Extract the (X, Y) coordinate from the center of the cell holding the provided text.  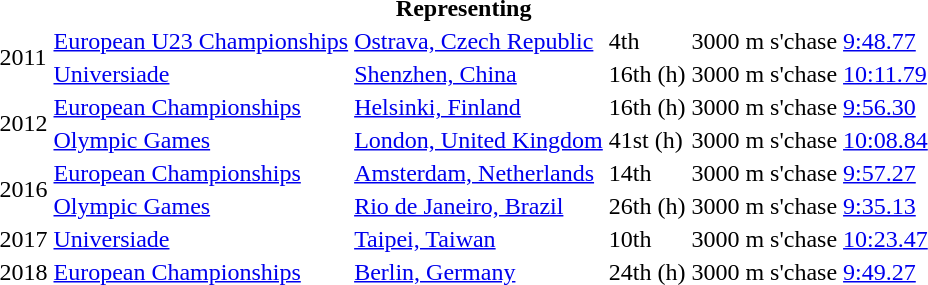
14th (647, 173)
Shenzhen, China (479, 74)
41st (h) (647, 140)
Amsterdam, Netherlands (479, 173)
London, United Kingdom (479, 140)
Rio de Janeiro, Brazil (479, 206)
European U23 Championships (201, 41)
Helsinki, Finland (479, 107)
26th (h) (647, 206)
4th (647, 41)
Taipei, Taiwan (479, 239)
Ostrava, Czech Republic (479, 41)
10th (647, 239)
